Scan for the cell matching the given text and deliver its [x, y] coordinate at center. 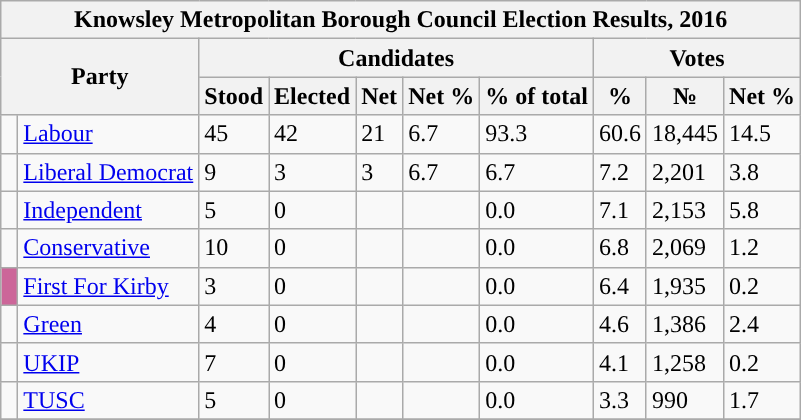
6.4 [620, 286]
4 [234, 324]
№ [684, 96]
Conservative [108, 248]
Knowsley Metropolitan Borough Council Election Results, 2016 [401, 20]
9 [234, 172]
4.6 [620, 324]
1,935 [684, 286]
UKIP [108, 362]
Stood [234, 96]
990 [684, 400]
Party [100, 77]
1.2 [762, 248]
% [620, 96]
Candidates [396, 58]
Net [380, 96]
TUSC [108, 400]
1,258 [684, 362]
14.5 [762, 134]
60.6 [620, 134]
6.8 [620, 248]
3.3 [620, 400]
2.4 [762, 324]
% of total [537, 96]
Green [108, 324]
7.1 [620, 210]
Elected [312, 96]
2,069 [684, 248]
7.2 [620, 172]
3.8 [762, 172]
Independent [108, 210]
1.7 [762, 400]
2,201 [684, 172]
Liberal Democrat [108, 172]
Labour [108, 134]
42 [312, 134]
First For Kirby [108, 286]
93.3 [537, 134]
1,386 [684, 324]
4.1 [620, 362]
18,445 [684, 134]
7 [234, 362]
10 [234, 248]
Votes [696, 58]
45 [234, 134]
5.8 [762, 210]
2,153 [684, 210]
21 [380, 134]
